Find where the given text appears and provide that cell's center as (X, Y) coordinate. 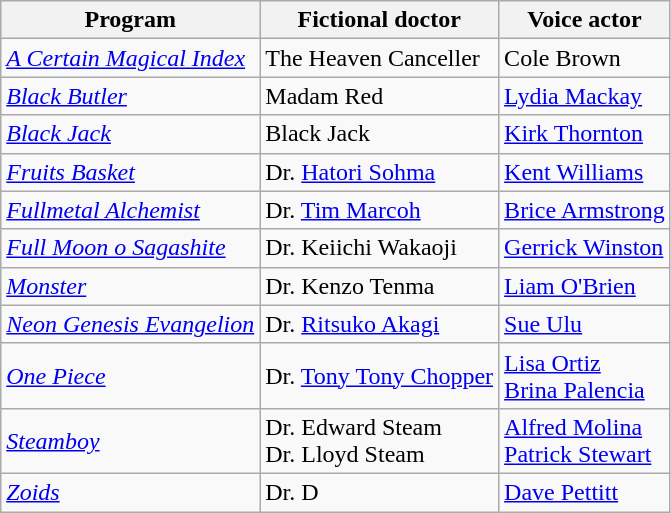
Cole Brown (585, 58)
Dr. Edward SteamDr. Lloyd Steam (380, 440)
Dave Pettitt (585, 492)
Zoids (130, 492)
The Heaven Canceller (380, 58)
Kent Williams (585, 172)
One Piece (130, 376)
Dr. Ritsuko Akagi (380, 324)
Lisa OrtizBrina Palencia (585, 376)
Full Moon o Sagashite (130, 248)
Black Butler (130, 96)
Steamboy (130, 440)
Monster (130, 286)
Kirk Thornton (585, 134)
Dr. Tim Marcoh (380, 210)
Fullmetal Alchemist (130, 210)
Brice Armstrong (585, 210)
Gerrick Winston (585, 248)
Liam O'Brien (585, 286)
Dr. Hatori Sohma (380, 172)
Fictional doctor (380, 20)
Neon Genesis Evangelion (130, 324)
Alfred MolinaPatrick Stewart (585, 440)
Dr. Kenzo Tenma (380, 286)
Voice actor (585, 20)
A Certain Magical Index (130, 58)
Dr. Tony Tony Chopper (380, 376)
Lydia Mackay (585, 96)
Dr. D (380, 492)
Fruits Basket (130, 172)
Madam Red (380, 96)
Sue Ulu (585, 324)
Program (130, 20)
Dr. Keiichi Wakaoji (380, 248)
